Scan for the cell matching the given text and deliver its (x, y) coordinate at center. 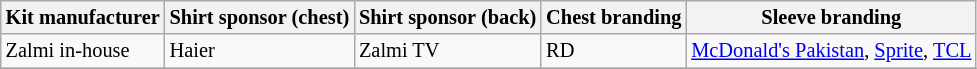
Shirt sponsor (chest) (260, 17)
McDonald's Pakistan, Sprite, TCL (831, 51)
Zalmi in-house (83, 51)
Haier (260, 51)
Shirt sponsor (back) (448, 17)
Sleeve branding (831, 17)
Kit manufacturer (83, 17)
RD (614, 51)
Chest branding (614, 17)
Zalmi TV (448, 51)
